Find where the given text appears and provide that cell's center as [x, y] coordinate. 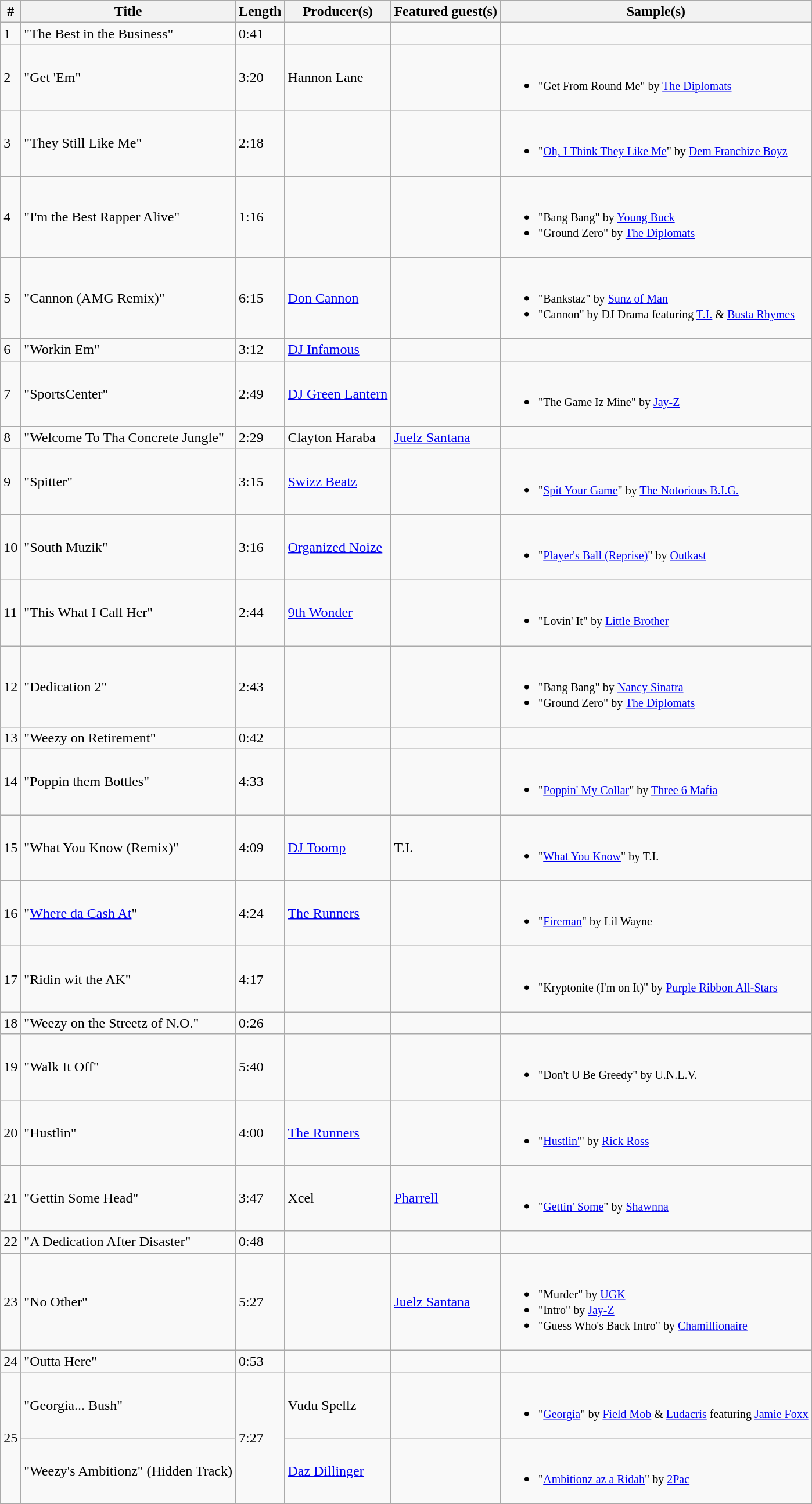
"Bang Bang" by Nancy Sinatra"Ground Zero" by The Diplomats [656, 687]
2:44 [260, 612]
"Lovin' It" by Little Brother [656, 612]
16 [10, 913]
6:15 [260, 298]
"Spitter" [128, 481]
Pharrell [446, 1198]
"Spit Your Game" by The Notorious B.I.G. [656, 481]
"Bankstaz" by Sunz of Man"Cannon" by DJ Drama featuring T.I. & Busta Rhymes [656, 298]
Producer(s) [338, 12]
3:15 [260, 481]
7 [10, 394]
2:49 [260, 394]
DJ Toomp [338, 848]
2:18 [260, 143]
"Ambitionz az a Ridah" by 2Pac [656, 1471]
"SportsCenter" [128, 394]
0:42 [260, 738]
"The Game Iz Mine" by Jay-Z [656, 394]
Vudu Spellz [338, 1405]
Daz Dillinger [338, 1471]
"Georgia" by Field Mob & Ludacris featuring Jamie Foxx [656, 1405]
"Walk It Off" [128, 1067]
"Poppin' My Collar" by Three 6 Mafia [656, 782]
4:17 [260, 979]
"The Best in the Business" [128, 34]
"A Dedication After Disaster" [128, 1242]
3:47 [260, 1198]
"I'm the Best Rapper Alive" [128, 217]
Featured guest(s) [446, 12]
2:29 [260, 437]
"Player's Ball (Reprise)" by Outkast [656, 547]
0:41 [260, 34]
6 [10, 350]
Length [260, 12]
"Georgia... Bush" [128, 1405]
25 [10, 1438]
# [10, 12]
"Don't U Be Greedy" by U.N.L.V. [656, 1067]
9 [10, 481]
Organized Noize [338, 547]
Swizz Beatz [338, 481]
12 [10, 687]
17 [10, 979]
"What You Know" by T.I. [656, 848]
"Poppin them Bottles" [128, 782]
"Where da Cash At" [128, 913]
9th Wonder [338, 612]
Xcel [338, 1198]
20 [10, 1133]
Clayton Haraba [338, 437]
"Gettin Some Head" [128, 1198]
18 [10, 1023]
Hannon Lane [338, 78]
5:27 [260, 1301]
5 [10, 298]
15 [10, 848]
"No Other" [128, 1301]
5:40 [260, 1067]
"What You Know (Remix)" [128, 848]
21 [10, 1198]
4:24 [260, 913]
T.I. [446, 848]
1:16 [260, 217]
"Bang Bang" by Young Buck"Ground Zero" by The Diplomats [656, 217]
1 [10, 34]
"Workin Em" [128, 350]
0:53 [260, 1361]
"Murder" by UGK"Intro" by Jay-Z"Guess Who's Back Intro" by Chamillionaire [656, 1301]
22 [10, 1242]
13 [10, 738]
"Ridin wit the AK" [128, 979]
4:33 [260, 782]
7:27 [260, 1438]
3:20 [260, 78]
"Weezy on Retirement" [128, 738]
10 [10, 547]
"Oh, I Think They Like Me" by Dem Franchize Boyz [656, 143]
4:00 [260, 1133]
19 [10, 1067]
DJ Infamous [338, 350]
"South Muzik" [128, 547]
"Hustlin'" by Rick Ross [656, 1133]
3:12 [260, 350]
8 [10, 437]
Title [128, 12]
"Outta Here" [128, 1361]
"Get From Round Me" by The Diplomats [656, 78]
"Kryptonite (I'm on It)" by Purple Ribbon All-Stars [656, 979]
2:43 [260, 687]
"Welcome To Tha Concrete Jungle" [128, 437]
4:09 [260, 848]
"Cannon (AMG Remix)" [128, 298]
Don Cannon [338, 298]
14 [10, 782]
"Gettin' Some" by Shawnna [656, 1198]
"Weezy's Ambitionz" (Hidden Track) [128, 1471]
DJ Green Lantern [338, 394]
0:26 [260, 1023]
0:48 [260, 1242]
2 [10, 78]
Sample(s) [656, 12]
"They Still Like Me" [128, 143]
"Dedication 2" [128, 687]
"Get 'Em" [128, 78]
11 [10, 612]
"Weezy on the Streetz of N.O." [128, 1023]
24 [10, 1361]
"Fireman" by Lil Wayne [656, 913]
4 [10, 217]
"Hustlin" [128, 1133]
"This What I Call Her" [128, 612]
3:16 [260, 547]
23 [10, 1301]
3 [10, 143]
